For the text-containing cell, return its midpoint in (x, y) coordinate format. 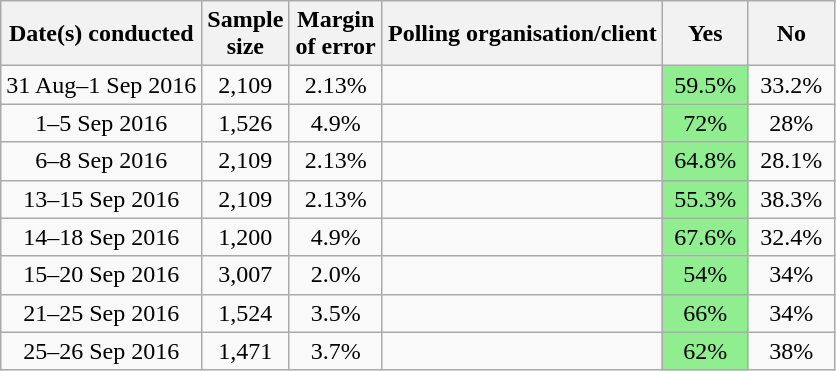
1,524 (246, 313)
25–26 Sep 2016 (102, 351)
32.4% (791, 237)
66% (705, 313)
1,200 (246, 237)
Yes (705, 34)
1,471 (246, 351)
3,007 (246, 275)
2.0% (336, 275)
Polling organisation/client (522, 34)
Margin of error (336, 34)
55.3% (705, 199)
72% (705, 123)
64.8% (705, 161)
1–5 Sep 2016 (102, 123)
14–18 Sep 2016 (102, 237)
6–8 Sep 2016 (102, 161)
No (791, 34)
59.5% (705, 85)
28% (791, 123)
1,526 (246, 123)
3.5% (336, 313)
33.2% (791, 85)
28.1% (791, 161)
3.7% (336, 351)
Date(s) conducted (102, 34)
62% (705, 351)
13–15 Sep 2016 (102, 199)
15–20 Sep 2016 (102, 275)
21–25 Sep 2016 (102, 313)
54% (705, 275)
38% (791, 351)
67.6% (705, 237)
31 Aug–1 Sep 2016 (102, 85)
Sample size (246, 34)
38.3% (791, 199)
